Search for the cell housing the specified text and yield its (X, Y) center coordinate. 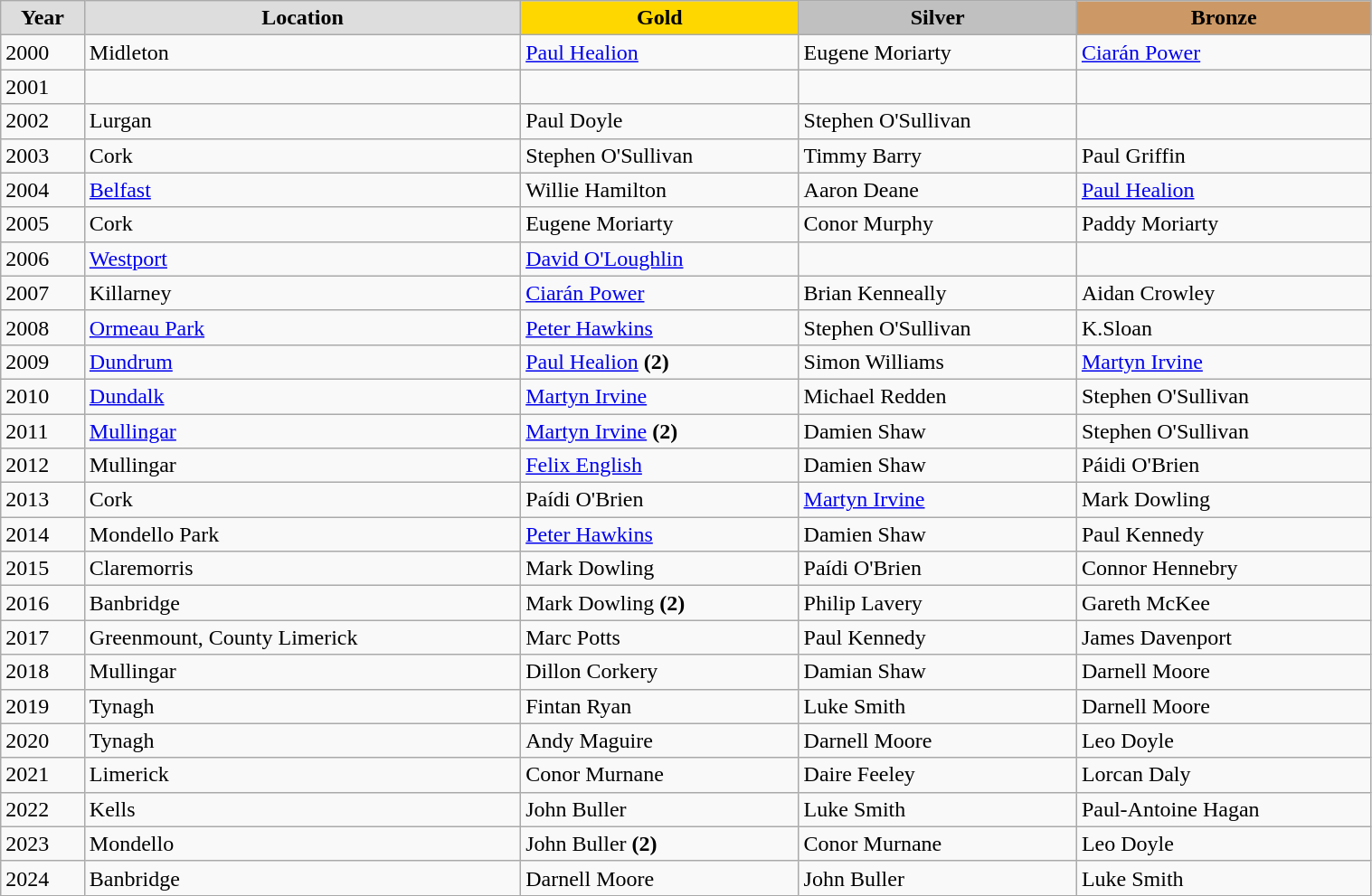
Limerick (302, 775)
Paul Doyle (660, 121)
2010 (43, 396)
Mark Dowling (2) (660, 603)
2015 (43, 569)
Belfast (302, 190)
2019 (43, 706)
Mondello (302, 844)
2018 (43, 672)
Marc Potts (660, 637)
Location (302, 18)
Aidan Crowley (1224, 293)
Silver (937, 18)
2017 (43, 637)
Ormeau Park (302, 327)
2020 (43, 740)
Gold (660, 18)
Westport (302, 259)
Andy Maguire (660, 740)
2024 (43, 878)
2000 (43, 52)
Dillon Corkery (660, 672)
K.Sloan (1224, 327)
Paul Griffin (1224, 156)
Paul Healion (2) (660, 362)
Paul-Antoine Hagan (1224, 809)
2012 (43, 466)
Paddy Moriarty (1224, 224)
Claremorris (302, 569)
Damian Shaw (937, 672)
Conor Murphy (937, 224)
2021 (43, 775)
Dundrum (302, 362)
2013 (43, 500)
2014 (43, 534)
2022 (43, 809)
James Davenport (1224, 637)
Kells (302, 809)
Midleton (302, 52)
Páidi O'Brien (1224, 466)
2007 (43, 293)
Bronze (1224, 18)
2002 (43, 121)
Martyn Irvine (2) (660, 431)
Dundalk (302, 396)
2008 (43, 327)
Year (43, 18)
Killarney (302, 293)
2011 (43, 431)
2009 (43, 362)
Felix English (660, 466)
Daire Feeley (937, 775)
2004 (43, 190)
Timmy Barry (937, 156)
Willie Hamilton (660, 190)
Mondello Park (302, 534)
Brian Kenneally (937, 293)
2003 (43, 156)
Gareth McKee (1224, 603)
Philip Lavery (937, 603)
Connor Hennebry (1224, 569)
Aaron Deane (937, 190)
John Buller (2) (660, 844)
2001 (43, 87)
2006 (43, 259)
David O'Loughlin (660, 259)
2023 (43, 844)
2005 (43, 224)
Lorcan Daly (1224, 775)
Michael Redden (937, 396)
2016 (43, 603)
Greenmount, County Limerick (302, 637)
Lurgan (302, 121)
Simon Williams (937, 362)
Fintan Ryan (660, 706)
